For the text-containing cell, return its midpoint in (x, y) coordinate format. 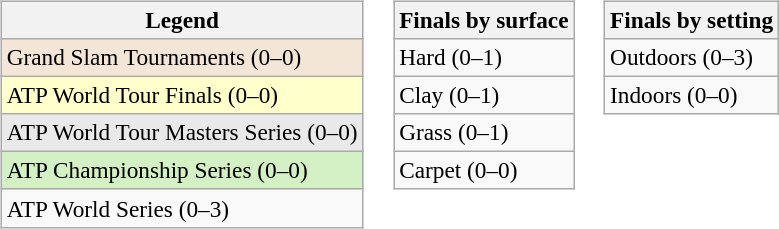
Outdoors (0–3) (692, 57)
Carpet (0–0) (484, 171)
ATP Championship Series (0–0) (182, 171)
Clay (0–1) (484, 95)
Grand Slam Tournaments (0–0) (182, 57)
Hard (0–1) (484, 57)
Grass (0–1) (484, 133)
Legend (182, 20)
ATP World Tour Masters Series (0–0) (182, 133)
Finals by surface (484, 20)
ATP World Tour Finals (0–0) (182, 95)
ATP World Series (0–3) (182, 208)
Indoors (0–0) (692, 95)
Finals by setting (692, 20)
